Find where the given text appears and provide that cell's center as (x, y) coordinate. 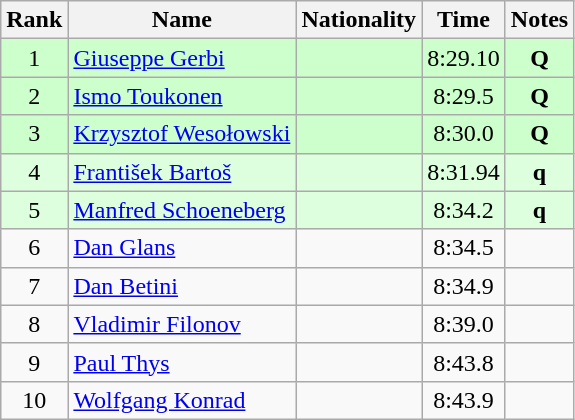
Vladimir Filonov (182, 324)
8:29.5 (464, 96)
František Bartoš (182, 172)
Rank (34, 20)
8:30.0 (464, 134)
8:43.9 (464, 400)
5 (34, 210)
4 (34, 172)
Name (182, 20)
Notes (539, 20)
8:34.5 (464, 248)
3 (34, 134)
8:34.2 (464, 210)
Wolfgang Konrad (182, 400)
7 (34, 286)
6 (34, 248)
Krzysztof Wesołowski (182, 134)
Dan Glans (182, 248)
8 (34, 324)
Paul Thys (182, 362)
2 (34, 96)
8:39.0 (464, 324)
Nationality (359, 20)
8:31.94 (464, 172)
8:34.9 (464, 286)
Time (464, 20)
Dan Betini (182, 286)
8:29.10 (464, 58)
Ismo Toukonen (182, 96)
9 (34, 362)
Manfred Schoeneberg (182, 210)
1 (34, 58)
8:43.8 (464, 362)
10 (34, 400)
Giuseppe Gerbi (182, 58)
